Capture the cell that displays the provided text and extract its [X, Y] central coordinate. 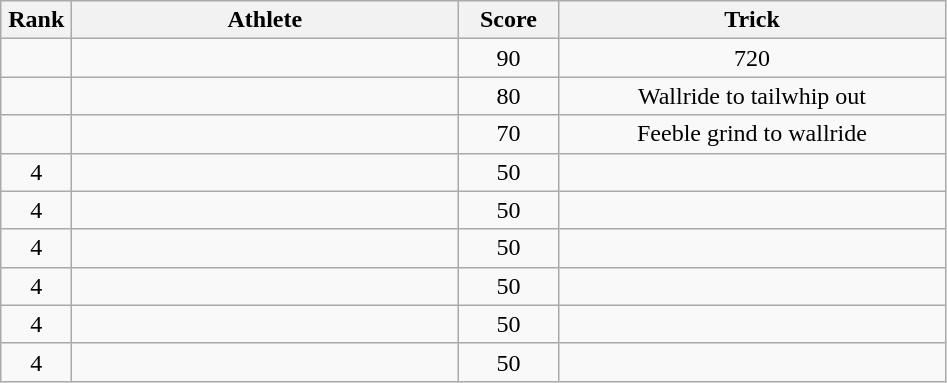
70 [508, 134]
720 [752, 58]
Rank [36, 20]
80 [508, 96]
Score [508, 20]
Wallride to tailwhip out [752, 96]
Trick [752, 20]
Athlete [265, 20]
Feeble grind to wallride [752, 134]
90 [508, 58]
